Identify which cell holds the provided text, then report its (X, Y) central coordinate. 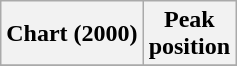
Chart (2000) (72, 34)
Peak position (189, 34)
